Determine the (X, Y) coordinate at the center of the cell enclosing the given text.  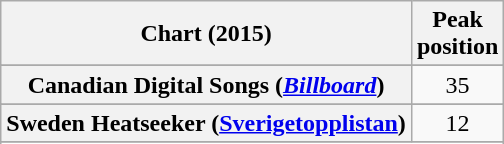
Sweden Heatseeker (Sverigetopplistan) (206, 123)
Chart (2015) (206, 34)
Canadian Digital Songs (Billboard) (206, 85)
12 (457, 123)
35 (457, 85)
Peakposition (457, 34)
